Determine the [x, y] coordinate at the center of the cell enclosing the given text.  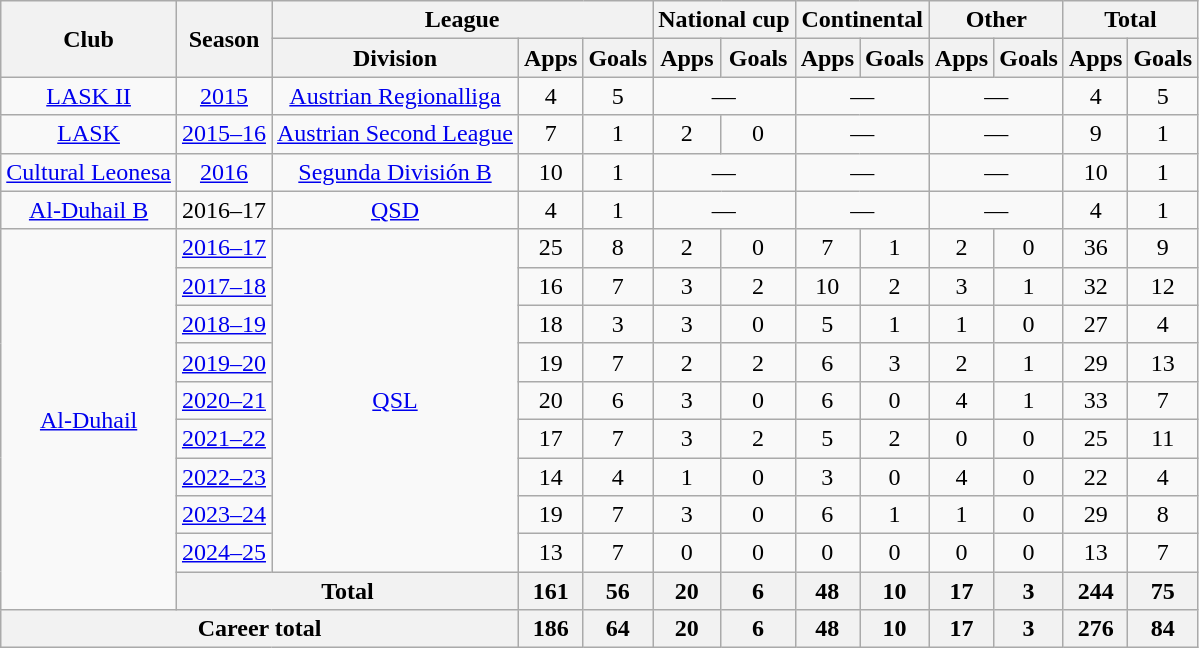
2023–24 [224, 515]
2022–23 [224, 477]
2024–25 [224, 553]
Continental [862, 20]
12 [1163, 286]
Other [996, 20]
75 [1163, 591]
Season [224, 39]
2017–18 [224, 286]
Division [396, 58]
64 [618, 629]
18 [550, 324]
LASK II [89, 96]
QSD [396, 210]
2018–19 [224, 324]
Al-Duhail [89, 420]
Austrian Regionalliga [396, 96]
Al-Duhail B [89, 210]
33 [1095, 400]
22 [1095, 477]
11 [1163, 438]
2016 [224, 172]
Austrian Second League [396, 134]
2021–22 [224, 438]
2015 [224, 96]
56 [618, 591]
National cup [724, 20]
276 [1095, 629]
Segunda División B [396, 172]
LASK [89, 134]
2015–16 [224, 134]
QSL [396, 400]
League [462, 20]
84 [1163, 629]
244 [1095, 591]
27 [1095, 324]
Cultural Leonesa [89, 172]
36 [1095, 248]
14 [550, 477]
Club [89, 39]
16 [550, 286]
2020–21 [224, 400]
161 [550, 591]
2019–20 [224, 362]
186 [550, 629]
Career total [260, 629]
32 [1095, 286]
